Pinpoint the cell where the given text exists, returning its [x, y] midpoint coordinate. 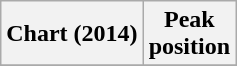
Peakposition [189, 34]
Chart (2014) [72, 34]
